Detect which cell encompasses the target text, then output its [X, Y] center coordinate. 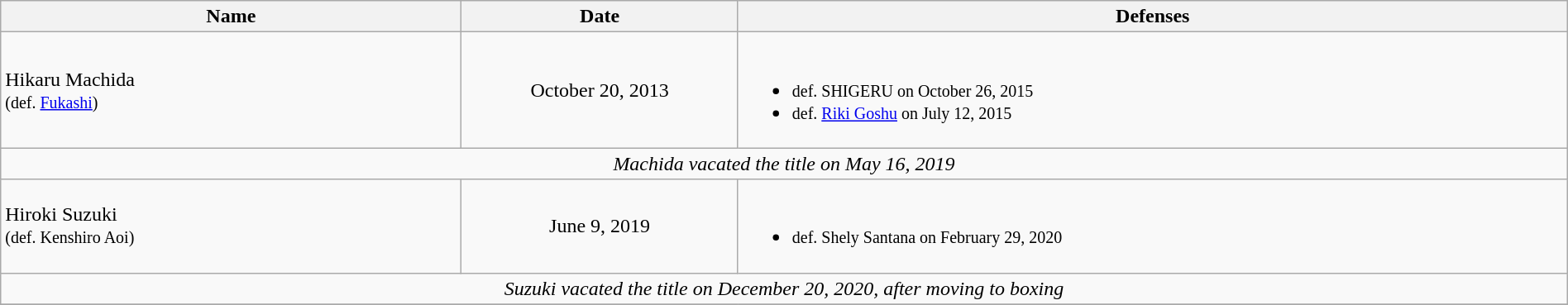
June 9, 2019 [600, 226]
def. Shely Santana on February 29, 2020 [1153, 226]
Date [600, 17]
Name [232, 17]
def. SHIGERU on October 26, 2015def. Riki Goshu on July 12, 2015 [1153, 90]
Hiroki Suzuki (def. Kenshiro Aoi) [232, 226]
Hikaru Machida (def. Fukashi) [232, 90]
Suzuki vacated the title on December 20, 2020, after moving to boxing [784, 288]
Machida vacated the title on May 16, 2019 [784, 164]
Defenses [1153, 17]
October 20, 2013 [600, 90]
